Find where the given text appears and provide that cell's center as (X, Y) coordinate. 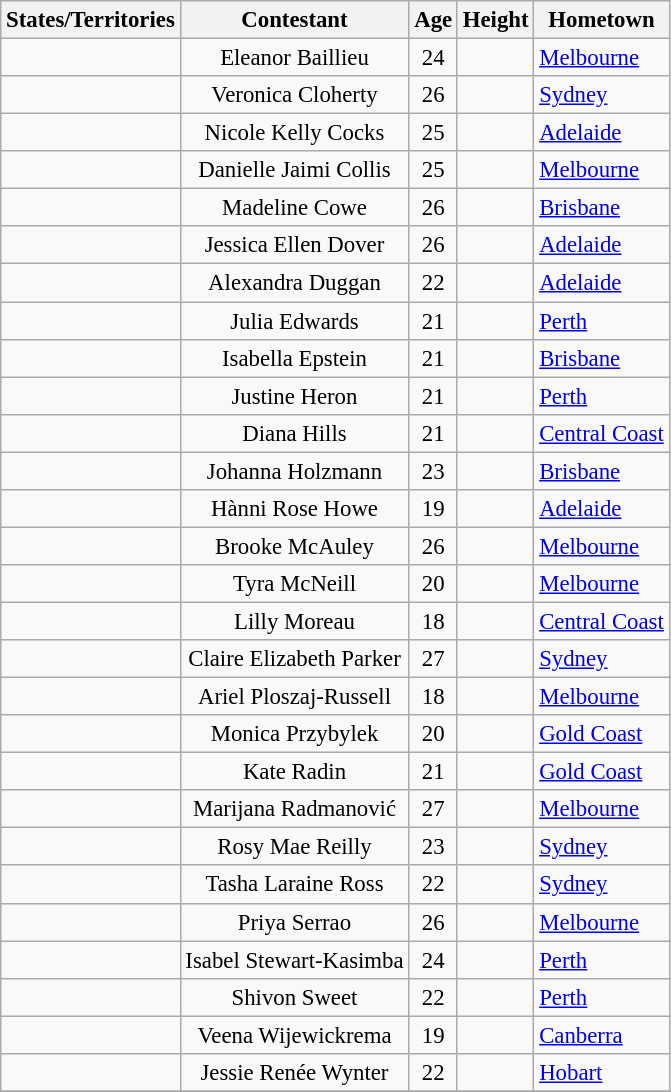
Madeline Cowe (294, 208)
Ariel Ploszaj-Russell (294, 697)
Veronica Cloherty (294, 95)
Lilly Moreau (294, 621)
Nicole Kelly Cocks (294, 133)
Alexandra Duggan (294, 283)
Priya Serrao (294, 922)
Danielle Jaimi Collis (294, 170)
Tyra McNeill (294, 584)
Kate Radin (294, 772)
Shivon Sweet (294, 997)
Isabel Stewart-Kasimba (294, 960)
Johanna Holzmann (294, 471)
Contestant (294, 20)
Age (434, 20)
Hometown (602, 20)
Jessie Renée Wynter (294, 1073)
Canberra (602, 1035)
Jessica Ellen Dover (294, 245)
Height (495, 20)
Justine Heron (294, 396)
Tasha Laraine Ross (294, 885)
Monica Przybylek (294, 734)
Rosy Mae Reilly (294, 847)
Isabella Epstein (294, 358)
Eleanor Baillieu (294, 58)
Marijana Radmanović (294, 809)
Claire Elizabeth Parker (294, 659)
States/Territories (90, 20)
Julia Edwards (294, 321)
Veena Wijewickrema (294, 1035)
Diana Hills (294, 433)
Hobart (602, 1073)
Hànni Rose Howe (294, 509)
Brooke McAuley (294, 546)
